Determine the [x, y] coordinate at the center of the cell enclosing the given text.  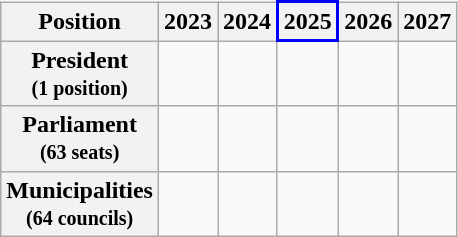
2023 [188, 22]
Municipalities(64 councils) [80, 204]
2027 [428, 22]
2026 [368, 22]
President(1 position) [80, 74]
Parliament(63 seats) [80, 138]
Position [80, 22]
2025 [308, 22]
2024 [248, 22]
